Return (x, y) of the center of cell containing provided text 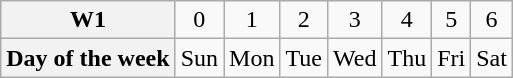
Fri (452, 58)
4 (407, 20)
Sat (492, 58)
Thu (407, 58)
W1 (88, 20)
Day of the week (88, 58)
Wed (354, 58)
2 (304, 20)
1 (252, 20)
Mon (252, 58)
5 (452, 20)
Sun (199, 58)
Tue (304, 58)
0 (199, 20)
3 (354, 20)
6 (492, 20)
